Return (x, y) of the center of cell containing provided text 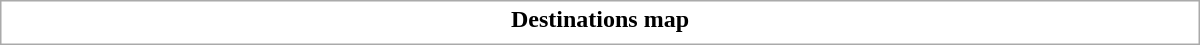
Destinations map (600, 19)
